Determine the [X, Y] coordinate at the center of the cell enclosing the given text.  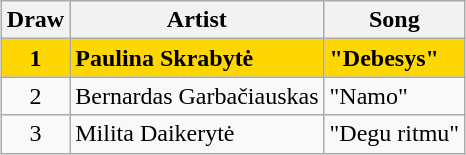
Paulina Skrabytė [197, 58]
2 [35, 96]
"Degu ritmu" [394, 134]
Milita Daikerytė [197, 134]
Song [394, 20]
Bernardas Garbačiauskas [197, 96]
3 [35, 134]
"Namo" [394, 96]
"Debesys" [394, 58]
1 [35, 58]
Artist [197, 20]
Draw [35, 20]
